Locate the cell with the specified text and output its (X, Y) center coordinate. 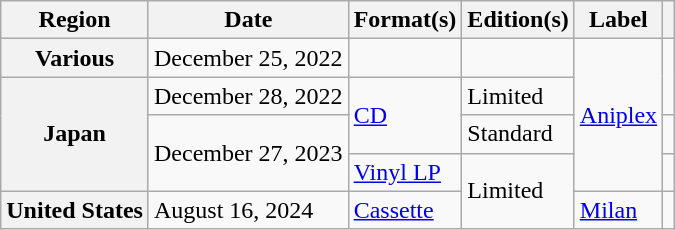
Label (618, 20)
Cassette (405, 210)
Edition(s) (518, 20)
August 16, 2024 (248, 210)
Standard (518, 134)
Vinyl LP (405, 172)
Aniplex (618, 115)
Region (75, 20)
December 25, 2022 (248, 58)
December 28, 2022 (248, 96)
United States (75, 210)
CD (405, 115)
Format(s) (405, 20)
December 27, 2023 (248, 153)
Japan (75, 134)
Milan (618, 210)
Various (75, 58)
Date (248, 20)
